Pinpoint the cell where the given text exists, returning its (X, Y) midpoint coordinate. 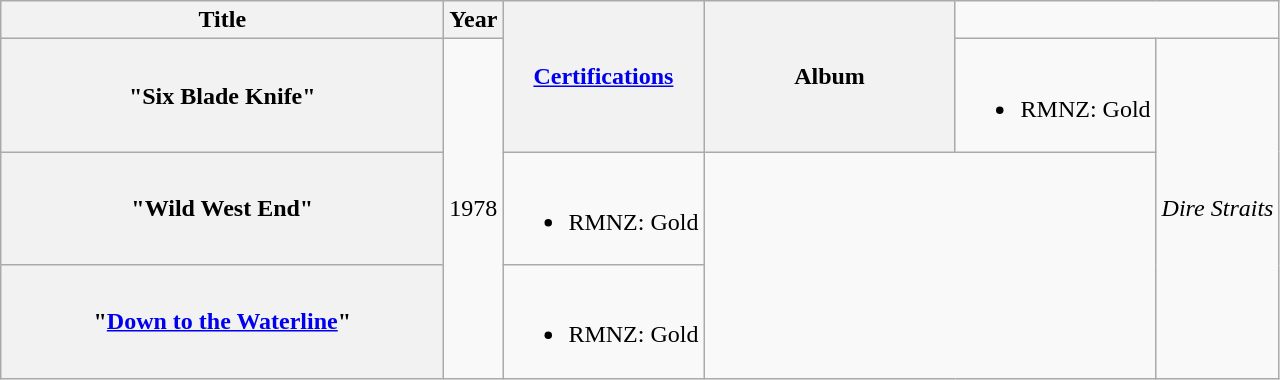
"Wild West End" (222, 208)
Year (474, 20)
1978 (474, 208)
Title (222, 20)
Dire Straits (1218, 208)
"Down to the Waterline" (222, 322)
Certifications (604, 76)
Album (830, 76)
"Six Blade Knife" (222, 96)
